Find where the given text appears and provide that cell's center as [X, Y] coordinate. 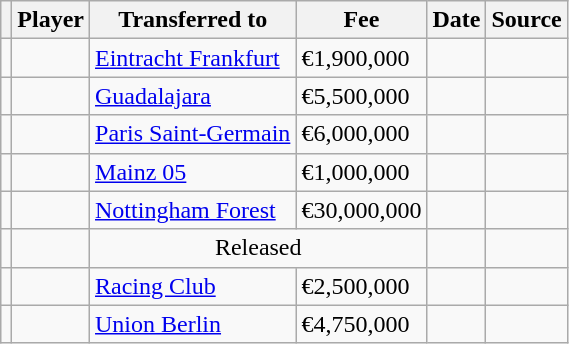
Racing Club [193, 286]
Union Berlin [193, 324]
Released [258, 248]
Source [526, 20]
€6,000,000 [362, 134]
€1,000,000 [362, 172]
€2,500,000 [362, 286]
€30,000,000 [362, 210]
Nottingham Forest [193, 210]
Paris Saint-Germain [193, 134]
Guadalajara [193, 96]
€1,900,000 [362, 58]
Transferred to [193, 20]
€4,750,000 [362, 324]
Player [51, 20]
Date [456, 20]
Mainz 05 [193, 172]
€5,500,000 [362, 96]
Eintracht Frankfurt [193, 58]
Fee [362, 20]
